Search for the cell housing the specified text and yield its (x, y) center coordinate. 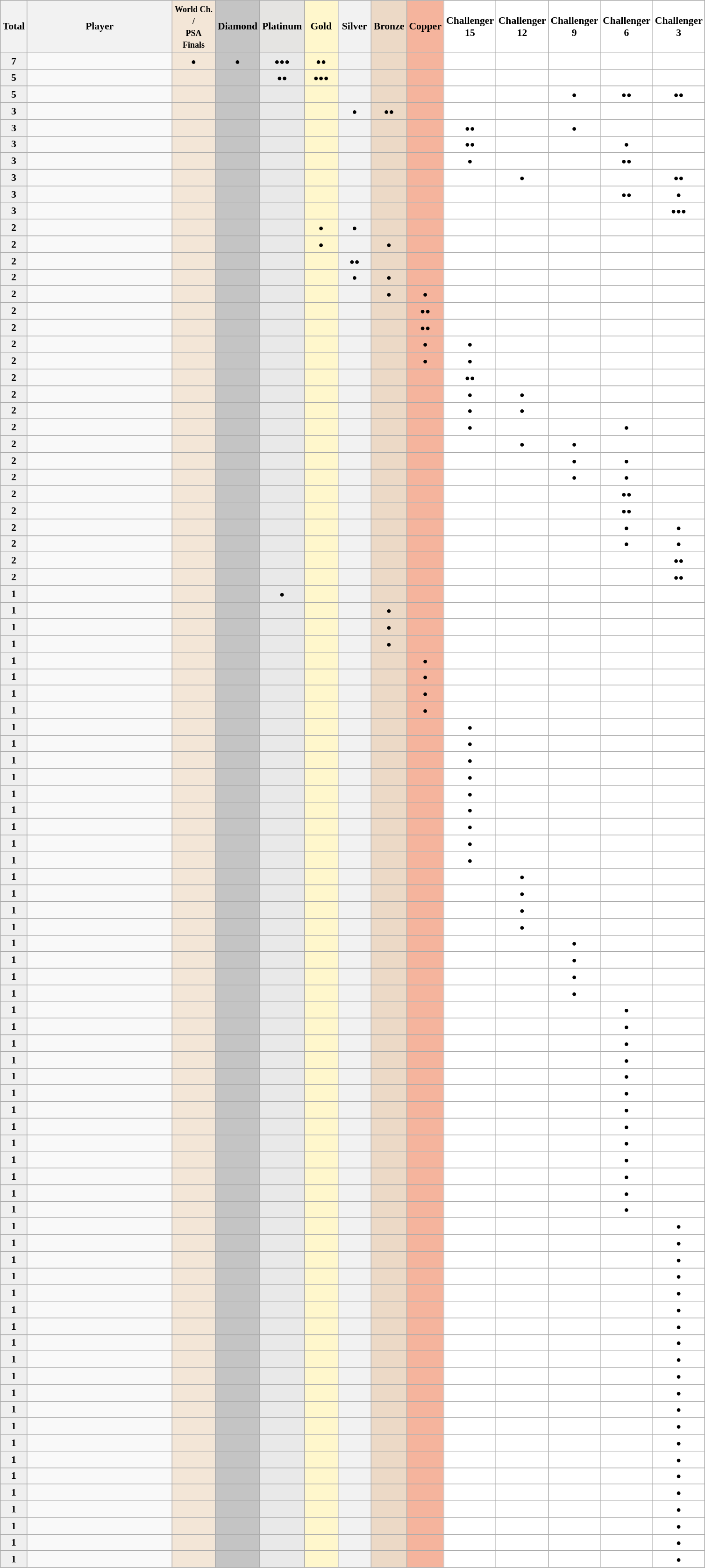
Diamond (237, 27)
Total (14, 27)
7 (14, 61)
World Ch. /PSA Finals (193, 27)
Challenger 12 (522, 27)
Challenger 6 (627, 27)
Bronze (389, 27)
Player (100, 27)
Challenger 15 (470, 27)
Challenger 3 (679, 27)
Copper (425, 27)
Silver (355, 27)
Platinum (282, 27)
Challenger 9 (574, 27)
Gold (321, 27)
